From the cell containing the given text, extract its center point as [x, y] coordinate. 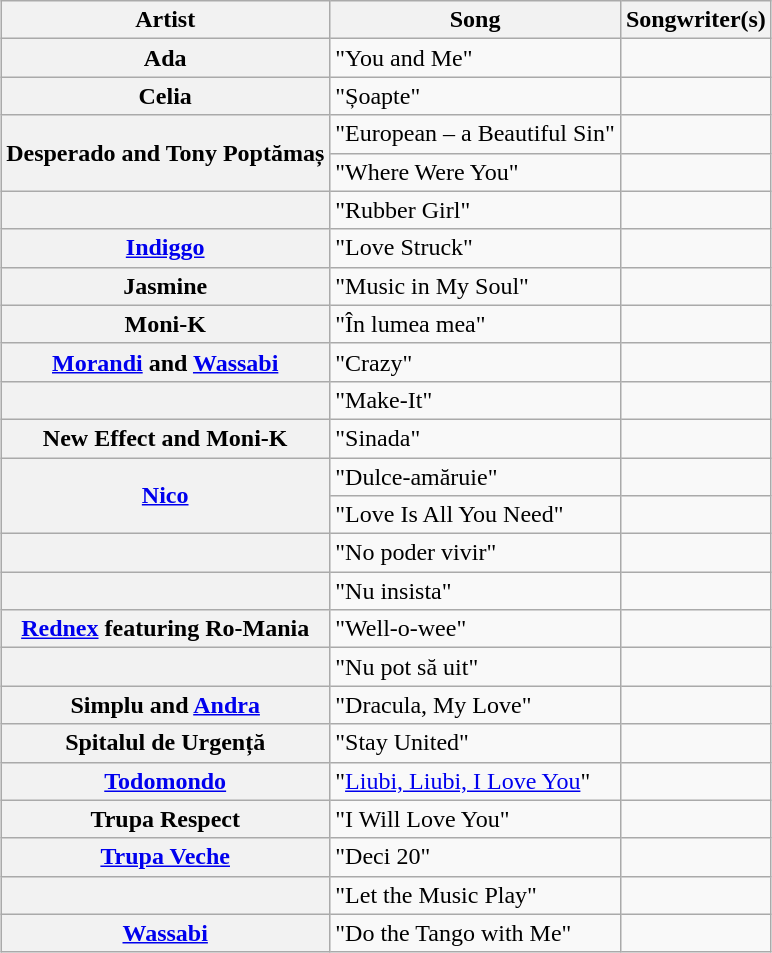
Simplu and Andra [166, 705]
Rednex featuring Ro-Mania [166, 629]
"Șoapte" [476, 96]
Wassabi [166, 933]
"Crazy" [476, 362]
"În lumea mea" [476, 324]
"You and Me" [476, 58]
Spitalul de Urgență [166, 743]
"Do the Tango with Me" [476, 933]
"Nu insista" [476, 591]
Indiggo [166, 248]
Moni-K [166, 324]
Todomondo [166, 781]
"Dulce-amăruie" [476, 477]
Trupa Veche [166, 857]
"Nu pot să uit" [476, 667]
"Well-o-wee" [476, 629]
Artist [166, 20]
"I Will Love You" [476, 819]
Ada [166, 58]
"No poder vivir" [476, 553]
"Where Were You" [476, 172]
"Rubber Girl" [476, 210]
Song [476, 20]
Desperado and Tony Poptămaș [166, 153]
"Liubi, Liubi, I Love You" [476, 781]
Celia [166, 96]
Songwriter(s) [696, 20]
"Stay United" [476, 743]
"Music in My Soul" [476, 286]
"Deci 20" [476, 857]
Morandi and Wassabi [166, 362]
"Let the Music Play" [476, 895]
"European – a Beautiful Sin" [476, 134]
"Make-It" [476, 400]
Trupa Respect [166, 819]
"Love Is All You Need" [476, 515]
"Sinada" [476, 438]
"Love Struck" [476, 248]
Jasmine [166, 286]
"Dracula, My Love" [476, 705]
New Effect and Moni-K [166, 438]
Nico [166, 496]
